Return the [x, y] coordinate for the center point of the cell that contains the specified text.  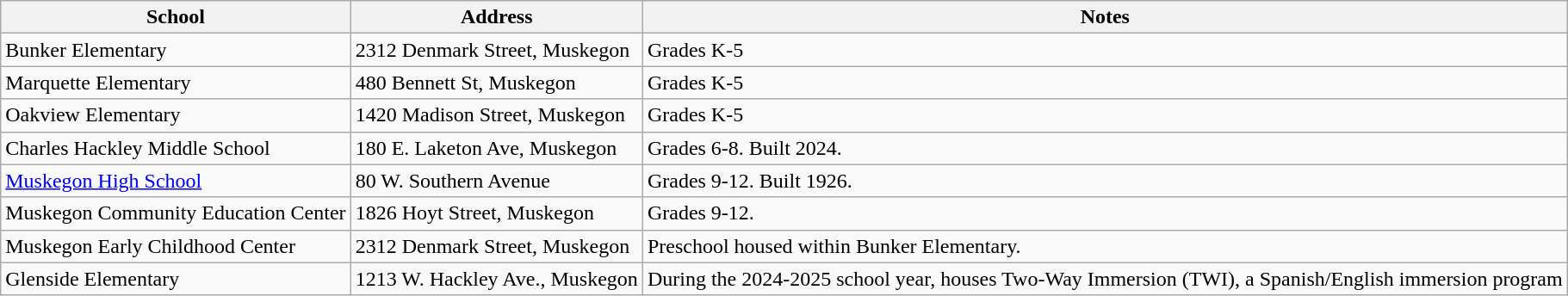
Grades 9-12. [1105, 213]
Muskegon Early Childhood Center [176, 246]
80 W. Southern Avenue [496, 181]
School [176, 17]
Marquette Elementary [176, 83]
1826 Hoyt Street, Muskegon [496, 213]
1213 W. Hackley Ave., Muskegon [496, 279]
Address [496, 17]
180 E. Laketon Ave, Muskegon [496, 148]
Muskegon Community Education Center [176, 213]
Bunker Elementary [176, 50]
Notes [1105, 17]
During the 2024-2025 school year, houses Two-Way Immersion (TWI), a Spanish/English immersion program [1105, 279]
Grades 6-8. Built 2024. [1105, 148]
1420 Madison Street, Muskegon [496, 115]
Glenside Elementary [176, 279]
Preschool housed within Bunker Elementary. [1105, 246]
Charles Hackley Middle School [176, 148]
Grades 9-12. Built 1926. [1105, 181]
Muskegon High School [176, 181]
480 Bennett St, Muskegon [496, 83]
Oakview Elementary [176, 115]
